Capture the cell that displays the provided text and extract its (X, Y) central coordinate. 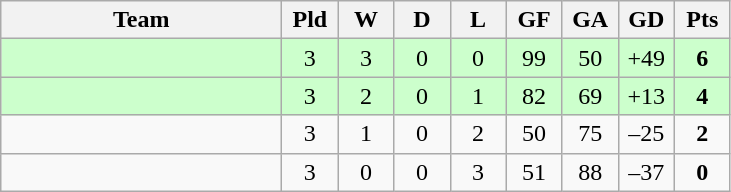
Pld (310, 20)
88 (590, 172)
69 (590, 96)
51 (534, 172)
GF (534, 20)
Pts (702, 20)
–25 (646, 134)
D (422, 20)
+13 (646, 96)
W (366, 20)
82 (534, 96)
4 (702, 96)
GD (646, 20)
L (478, 20)
75 (590, 134)
Team (142, 20)
+49 (646, 58)
6 (702, 58)
GA (590, 20)
99 (534, 58)
–37 (646, 172)
